Identify which cell holds the provided text, then report its [X, Y] central coordinate. 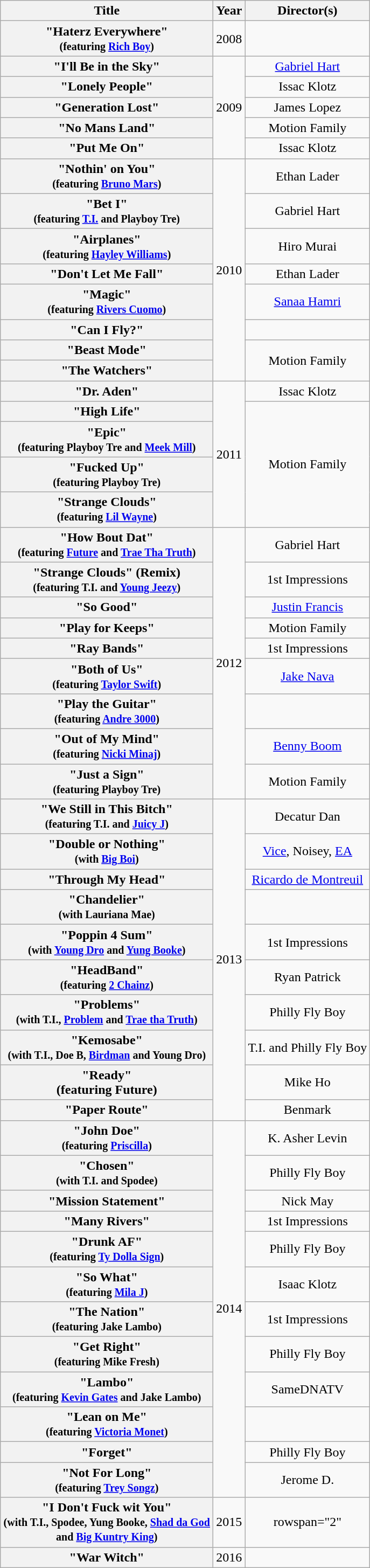
2010 [229, 269]
"High Life" [107, 412]
"Put Me On" [107, 148]
"Forget" [107, 1452]
"I'll Be in the Sky" [107, 66]
"So What"(featuring Mila J) [107, 1283]
"Not For Long"(featuring Trey Songz) [107, 1480]
Jerome D. [308, 1480]
"Through My Head" [107, 879]
"Bet I"(featuring T.I. and Playboy Tre) [107, 211]
"Can I Fly?" [107, 329]
"Problems"(with T.I., Problem and Trae tha Truth) [107, 1012]
"Nothin' on You"(featuring Bruno Mars) [107, 176]
"Many Rivers" [107, 1221]
"I Don't Fuck wit You"(with T.I., Spodee, Yung Booke, Shad da God and Big Kuntry King) [107, 1522]
K. Asher Levin [308, 1138]
Nick May [308, 1201]
"Strange Clouds"(featuring Lil Wayne) [107, 510]
"So Good" [107, 607]
"No Mans Land" [107, 128]
2015 [229, 1522]
"How Bout Dat"(featuring Future and Trae Tha Truth) [107, 544]
"Lean on Me"(featuring Victoria Monet) [107, 1425]
Ryan Patrick [308, 977]
"Both of Us"(featuring Taylor Swift) [107, 676]
Year [229, 11]
"Generation Lost" [107, 107]
Isaac Klotz [308, 1283]
"Drunk AF"(featuring Ty Dolla Sign) [107, 1249]
2016 [229, 1557]
"Epic"(featuring Playboy Tre and Meek Mill) [107, 440]
"Fucked Up"(featuring Playboy Tre) [107, 474]
Ricardo de Montreuil [308, 879]
Mike Ho [308, 1082]
"Don't Let Me Fall" [107, 274]
2014 [229, 1309]
"Chosen"(with T.I. and Spodee) [107, 1172]
Vice, Noisey, EA [308, 851]
Benny Boom [308, 746]
"Haterz Everywhere"(featuring Rich Boy) [107, 39]
"Strange Clouds" (Remix)(featuring T.I. and Young Jeezy) [107, 580]
"Lambo"(featuring Kevin Gates and Jake Lambo) [107, 1389]
"The Watchers" [107, 371]
"Kemosabe"(with T.I., Doe B, Birdman and Young Dro) [107, 1047]
"The Nation"(featuring Jake Lambo) [107, 1319]
Director(s) [308, 11]
Decatur Dan [308, 817]
"Just a Sign"(featuring Playboy Tre) [107, 781]
"John Doe"(featuring Priscilla) [107, 1138]
"Mission Statement" [107, 1201]
"Airplanes"(featuring Hayley Williams) [107, 246]
Jake Nava [308, 676]
2012 [229, 663]
"Play the Guitar"(featuring Andre 3000) [107, 711]
"Dr. Aden" [107, 391]
"Magic"(featuring Rivers Cuomo) [107, 302]
"Chandelier"(with Lauriana Mae) [107, 907]
"Lonely People" [107, 87]
Sanaa Hamri [308, 302]
Justin Francis [308, 607]
"Play for Keeps" [107, 628]
"Out of My Mind"(featuring Nicki Minaj) [107, 746]
"We Still in This Bitch"(featuring T.I. and Juicy J) [107, 817]
2009 [229, 107]
SameDNATV [308, 1389]
James Lopez [308, 107]
"Get Right"(featuring Mike Fresh) [107, 1355]
T.I. and Philly Fly Boy [308, 1047]
"HeadBand"(featuring 2 Chainz) [107, 977]
"Ready"(featuring Future) [107, 1082]
Benmark [308, 1110]
"Poppin 4 Sum"(with Young Dro and Yung Booke) [107, 942]
2013 [229, 960]
2011 [229, 454]
Hiro Murai [308, 246]
2008 [229, 39]
"War Witch" [107, 1557]
"Paper Route" [107, 1110]
"Ray Bands" [107, 648]
"Double or Nothing"(with Big Boi) [107, 851]
Title [107, 11]
rowspan="2" [308, 1522]
"Beast Mode" [107, 350]
